Provide the (x, y) coordinate of the cell's center where the given text is located.  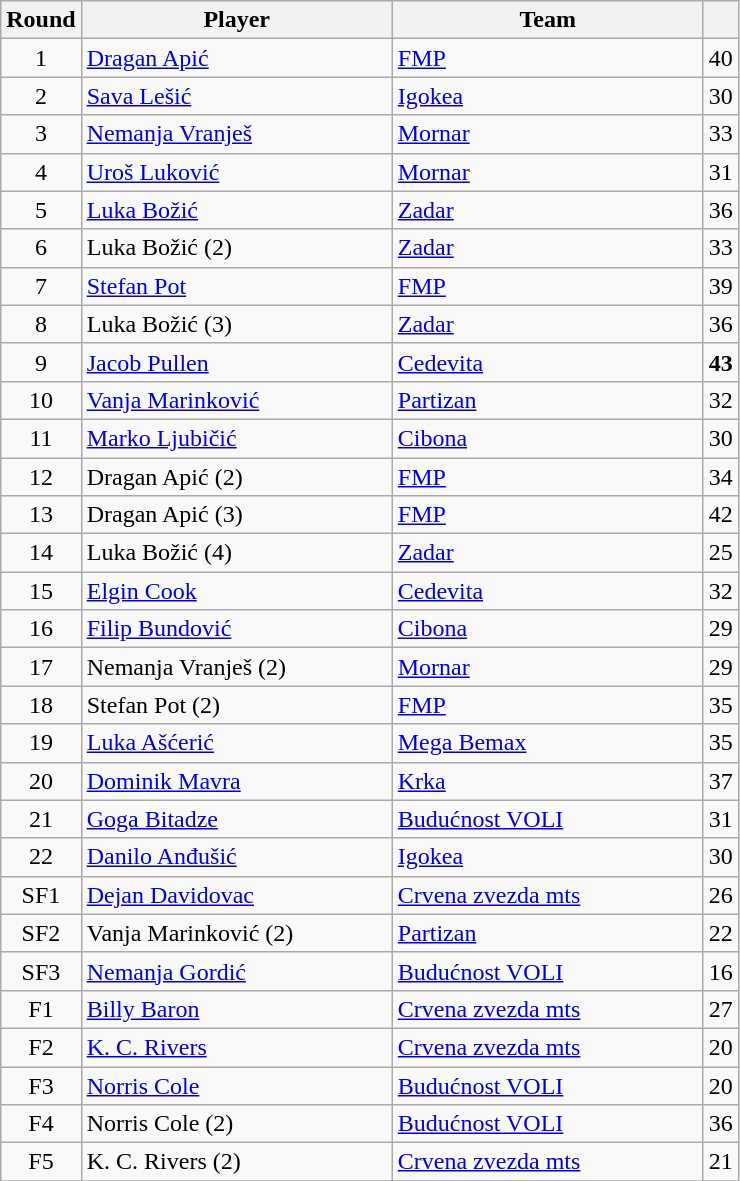
Marko Ljubičić (236, 438)
4 (41, 172)
Luka Božić (3) (236, 324)
Nemanja Gordić (236, 971)
Mega Bemax (548, 743)
Round (41, 20)
17 (41, 667)
Sava Lešić (236, 96)
34 (720, 477)
37 (720, 781)
F4 (41, 1124)
8 (41, 324)
Danilo Anđušić (236, 857)
Luka Božić (2) (236, 248)
25 (720, 553)
Stefan Pot (236, 286)
Filip Bundović (236, 629)
Dejan Davidovac (236, 895)
9 (41, 362)
26 (720, 895)
12 (41, 477)
F3 (41, 1085)
Uroš Luković (236, 172)
42 (720, 515)
11 (41, 438)
Dragan Apić (3) (236, 515)
Luka Ašćerić (236, 743)
Elgin Cook (236, 591)
Luka Božić (236, 210)
Billy Baron (236, 1009)
3 (41, 134)
Dragan Apić (2) (236, 477)
Krka (548, 781)
18 (41, 705)
Stefan Pot (2) (236, 705)
Jacob Pullen (236, 362)
Goga Bitadze (236, 819)
F2 (41, 1047)
Luka Božić (4) (236, 553)
10 (41, 400)
27 (720, 1009)
F5 (41, 1162)
Dominik Mavra (236, 781)
14 (41, 553)
F1 (41, 1009)
Norris Cole (2) (236, 1124)
7 (41, 286)
SF2 (41, 933)
13 (41, 515)
Norris Cole (236, 1085)
K. C. Rivers (236, 1047)
Vanja Marinković (2) (236, 933)
39 (720, 286)
15 (41, 591)
Vanja Marinković (236, 400)
19 (41, 743)
Team (548, 20)
Nemanja Vranješ (2) (236, 667)
Dragan Apić (236, 58)
K. C. Rivers (2) (236, 1162)
SF3 (41, 971)
SF1 (41, 895)
1 (41, 58)
43 (720, 362)
5 (41, 210)
Nemanja Vranješ (236, 134)
40 (720, 58)
2 (41, 96)
Player (236, 20)
6 (41, 248)
